Provide the (X, Y) coordinate of the cell's center where the given text is located.  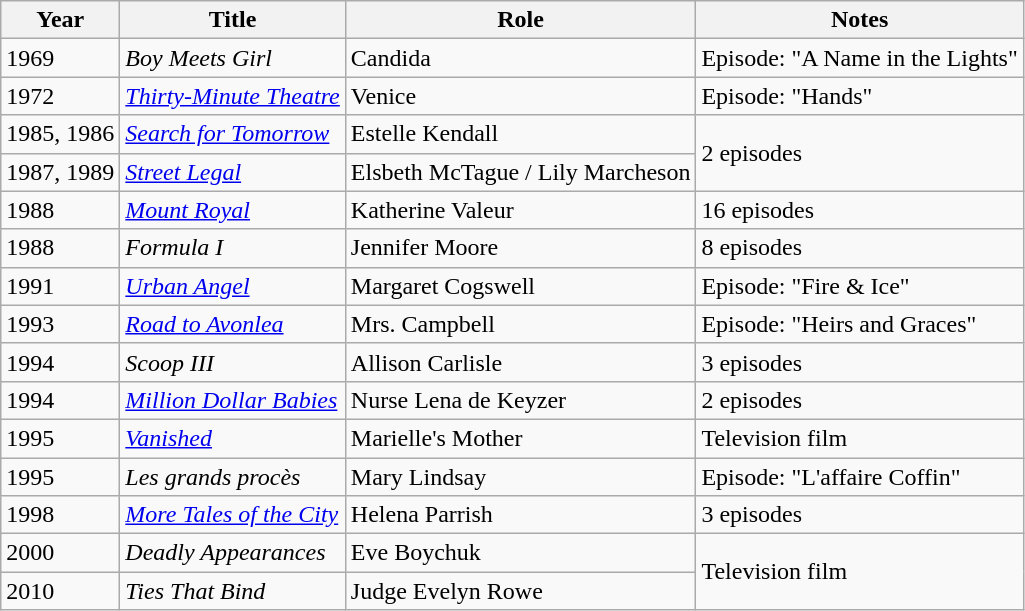
Judge Evelyn Rowe (520, 591)
Margaret Cogswell (520, 286)
Allison Carlisle (520, 362)
Year (60, 20)
Title (232, 20)
Urban Angel (232, 286)
Formula I (232, 248)
Mount Royal (232, 210)
Estelle Kendall (520, 134)
Episode: "Heirs and Graces" (860, 324)
Role (520, 20)
1998 (60, 515)
1972 (60, 96)
Jennifer Moore (520, 248)
Scoop III (232, 362)
Deadly Appearances (232, 553)
1985, 1986 (60, 134)
Search for Tomorrow (232, 134)
Episode: "L'affaire Coffin" (860, 477)
Elsbeth McTague / Lily Marcheson (520, 172)
Marielle's Mother (520, 438)
Boy Meets Girl (232, 58)
Episode: "A Name in the Lights" (860, 58)
1991 (60, 286)
1987, 1989 (60, 172)
Les grands procès (232, 477)
2010 (60, 591)
1993 (60, 324)
8 episodes (860, 248)
Million Dollar Babies (232, 400)
Katherine Valeur (520, 210)
Venice (520, 96)
Vanished (232, 438)
Mrs. Campbell (520, 324)
Candida (520, 58)
More Tales of the City (232, 515)
Road to Avonlea (232, 324)
Mary Lindsay (520, 477)
Street Legal (232, 172)
Thirty-Minute Theatre (232, 96)
2000 (60, 553)
Ties That Bind (232, 591)
16 episodes (860, 210)
1969 (60, 58)
Helena Parrish (520, 515)
Eve Boychuk (520, 553)
Episode: "Hands" (860, 96)
Nurse Lena de Keyzer (520, 400)
Episode: "Fire & Ice" (860, 286)
Notes (860, 20)
